Identify which cell holds the provided text, then report its (X, Y) central coordinate. 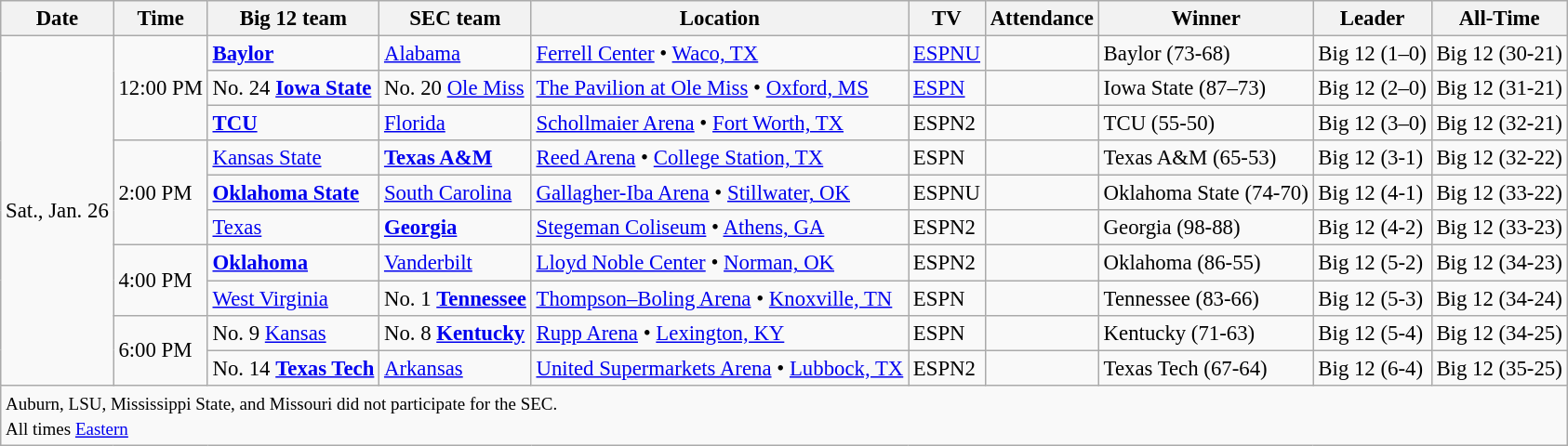
South Carolina (456, 193)
West Virginia (293, 298)
Georgia (98-88) (1205, 228)
Big 12 (34-24) (1499, 298)
Oklahoma (293, 263)
Kentucky (71-63) (1205, 333)
Vanderbilt (456, 263)
Big 12 (1–0) (1373, 54)
Winner (1205, 19)
2:00 PM (160, 193)
SEC team (456, 19)
4:00 PM (160, 281)
Big 12 (5-3) (1373, 298)
Big 12 (3–0) (1373, 124)
Texas A&M (65-53) (1205, 158)
Baylor (293, 54)
Reed Arena • College Station, TX (720, 158)
Georgia (456, 228)
TCU (293, 124)
Texas (293, 228)
Oklahoma State (74-70) (1205, 193)
Location (720, 19)
Kansas State (293, 158)
United Supermarkets Arena • Lubbock, TX (720, 368)
Schollmaier Arena • Fort Worth, TX (720, 124)
Big 12 (4-1) (1373, 193)
Sat., Jan. 26 (58, 211)
Thompson–Boling Arena • Knoxville, TN (720, 298)
Big 12 (4-2) (1373, 228)
No. 20 Ole Miss (456, 88)
Big 12 (33-22) (1499, 193)
Big 12 (5-2) (1373, 263)
Big 12 (2–0) (1373, 88)
Alabama (456, 54)
Big 12 (3-1) (1373, 158)
Attendance (1042, 19)
Leader (1373, 19)
Big 12 (5-4) (1373, 333)
Time (160, 19)
Tennessee (83-66) (1205, 298)
TCU (55-50) (1205, 124)
Texas A&M (456, 158)
Oklahoma State (293, 193)
Oklahoma (86-55) (1205, 263)
Big 12 (32-22) (1499, 158)
Big 12 (6-4) (1373, 368)
Big 12 (35-25) (1499, 368)
12:00 PM (160, 89)
Iowa State (87–73) (1205, 88)
Florida (456, 124)
Gallagher-Iba Arena • Stillwater, OK (720, 193)
Big 12 (34-25) (1499, 333)
The Pavilion at Ole Miss • Oxford, MS (720, 88)
No. 24 Iowa State (293, 88)
Big 12 (34-23) (1499, 263)
No. 14 Texas Tech (293, 368)
Auburn, LSU, Mississippi State, and Missouri did not participate for the SEC.All times Eastern (784, 414)
Big 12 (30-21) (1499, 54)
No. 1 Tennessee (456, 298)
No. 8 Kentucky (456, 333)
Arkansas (456, 368)
Big 12 team (293, 19)
6:00 PM (160, 349)
Ferrell Center • Waco, TX (720, 54)
Rupp Arena • Lexington, KY (720, 333)
Big 12 (33-23) (1499, 228)
Baylor (73-68) (1205, 54)
Lloyd Noble Center • Norman, OK (720, 263)
Date (58, 19)
No. 9 Kansas (293, 333)
Stegeman Coliseum • Athens, GA (720, 228)
Texas Tech (67-64) (1205, 368)
Big 12 (31-21) (1499, 88)
All-Time (1499, 19)
TV (947, 19)
Big 12 (32-21) (1499, 124)
